Detect which cell encompasses the target text, then output its (X, Y) center coordinate. 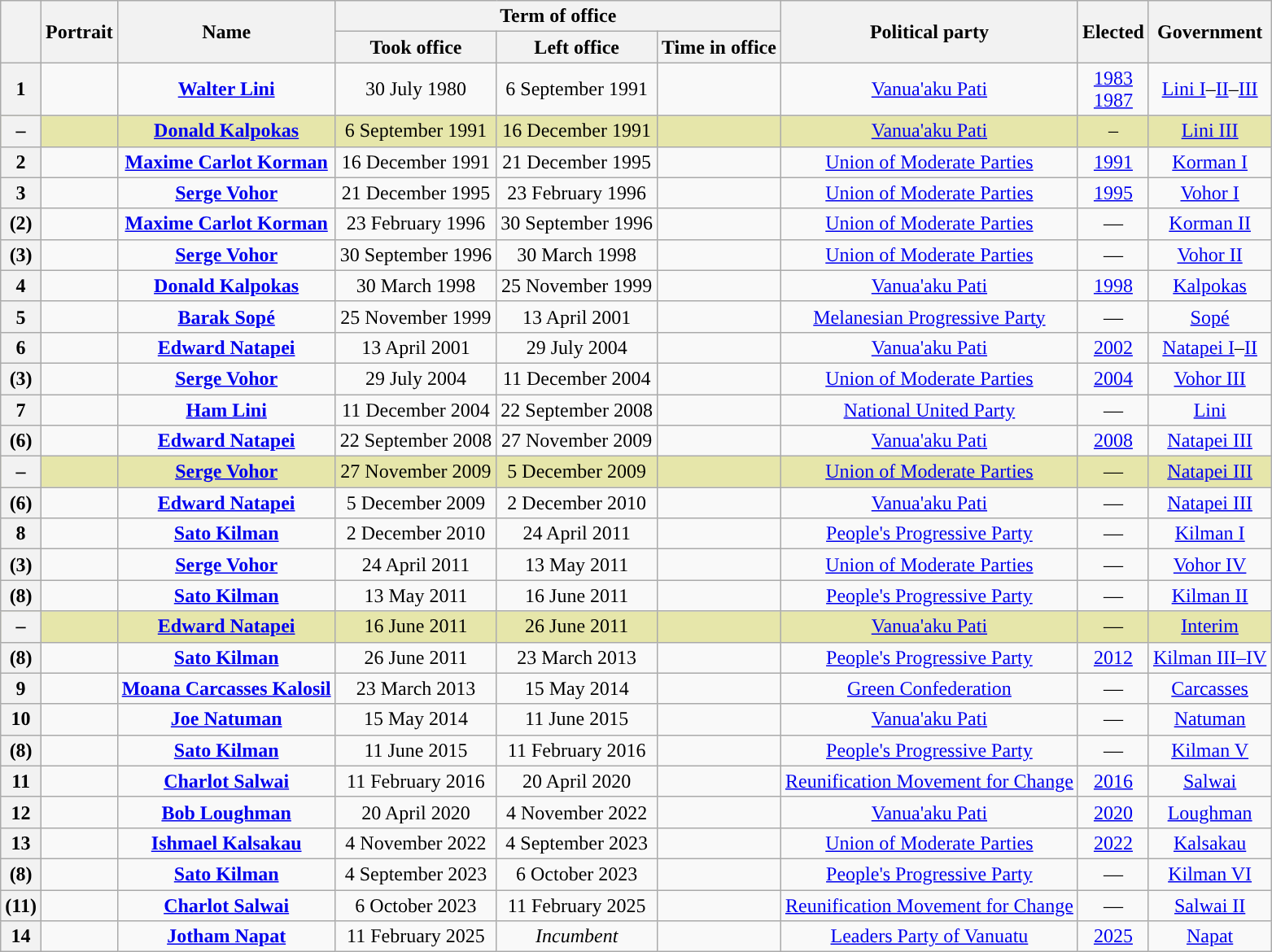
11 (21, 781)
3 (21, 193)
12 (21, 812)
(2) (21, 224)
Term of office (558, 16)
Vohor IV (1209, 565)
2012 (1113, 657)
Moana Carcasses Kalosil (226, 688)
2022 (1113, 843)
8 (21, 534)
2025 (1113, 937)
2016 (1113, 781)
Loughman (1209, 812)
14 (21, 937)
Vohor III (1209, 378)
2008 (1113, 441)
1995 (1113, 193)
Barak Sopé (226, 317)
Natuman (1209, 719)
2 (21, 162)
9 (21, 688)
7 (21, 409)
2002 (1113, 347)
Natapei I–II (1209, 347)
Lini III (1209, 131)
4 (21, 286)
Kalpokas (1209, 286)
Kilman VI (1209, 874)
Took office (416, 47)
Joe Natuman (226, 719)
Jotham Napat (226, 937)
2020 (1113, 812)
Salwai (1209, 781)
Sopé (1209, 317)
Kilman III–IV (1209, 657)
Time in office (719, 47)
Walter Lini (226, 90)
Ishmael Kalsakau (226, 843)
Vohor I (1209, 193)
1 (21, 90)
Vohor II (1209, 255)
13 (21, 843)
Kilman I (1209, 534)
Carcasses (1209, 688)
Green Confederation (929, 688)
Name (226, 32)
(11) (21, 906)
Lini I–II–III (1209, 90)
6 (21, 347)
1991 (1113, 162)
Ham Lini (226, 409)
2004 (1113, 378)
National United Party (929, 409)
Korman II (1209, 224)
Interim (1209, 627)
Left office (577, 47)
10 (21, 719)
Korman I (1209, 162)
Incumbent (577, 937)
Kilman II (1209, 596)
30 July 1980 (416, 90)
5 (21, 317)
1998 (1113, 286)
Lini (1209, 409)
Salwai II (1209, 906)
Kalsakau (1209, 843)
Leaders Party of Vanuatu (929, 937)
Portrait (79, 32)
Napat (1209, 937)
19831987 (1113, 90)
Government (1209, 32)
Political party (929, 32)
Bob Loughman (226, 812)
Elected (1113, 32)
Kilman V (1209, 750)
Melanesian Progressive Party (929, 317)
